Scan for the cell matching the given text and deliver its [X, Y] coordinate at center. 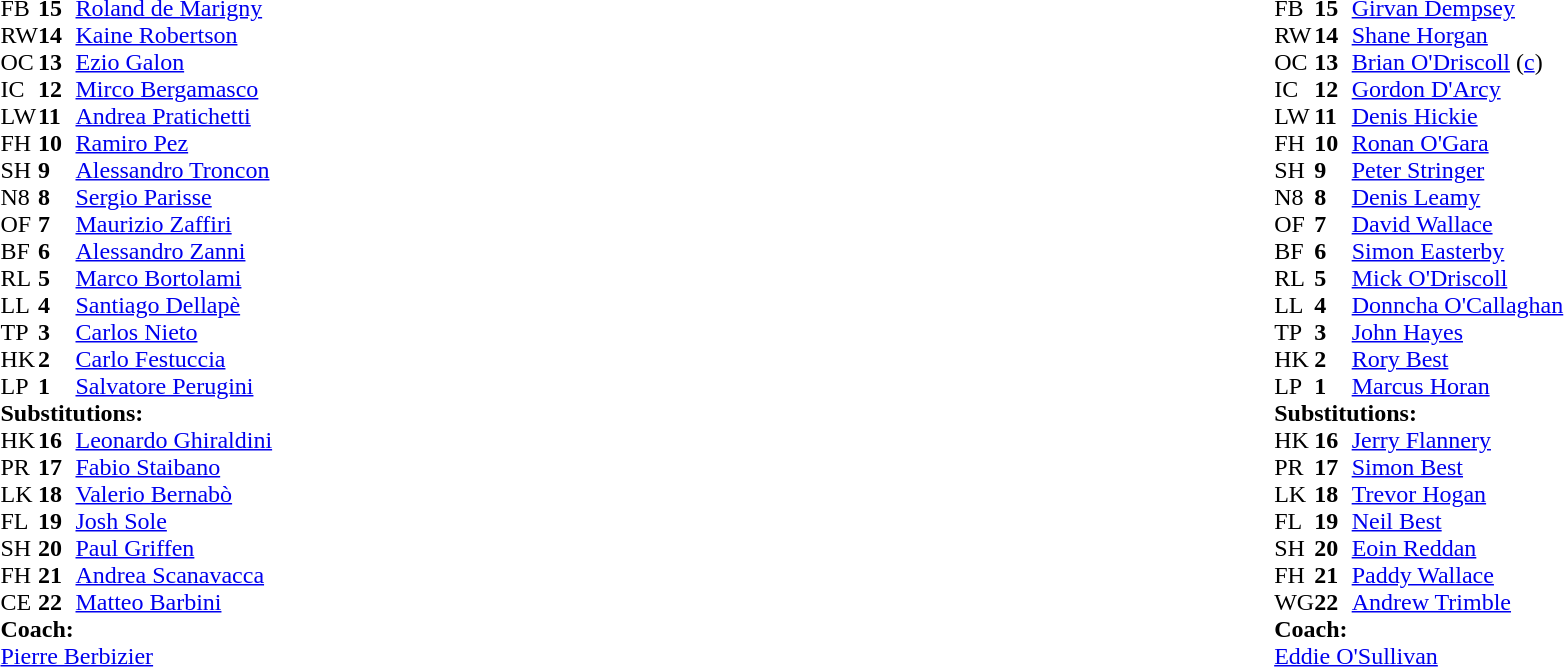
Marcus Horan [1458, 386]
Denis Hickie [1458, 116]
Paddy Wallace [1458, 576]
Jerry Flannery [1458, 440]
Paul Griffen [174, 548]
Peter Stringer [1458, 170]
Salvatore Perugini [174, 386]
Maurizio Zaffiri [174, 224]
Josh Sole [174, 522]
Matteo Barbini [174, 602]
Ramiro Pez [174, 144]
Gordon D'Arcy [1458, 90]
Simon Best [1458, 468]
Neil Best [1458, 522]
Andrea Scanavacca [174, 576]
Carlo Festuccia [174, 360]
Andrew Trimble [1458, 602]
Brian O'Driscoll (c) [1458, 62]
Trevor Hogan [1458, 494]
Shane Horgan [1458, 36]
Sergio Parisse [174, 198]
Denis Leamy [1458, 198]
Eoin Reddan [1458, 548]
Alessandro Zanni [174, 252]
Carlos Nieto [174, 332]
Donncha O'Callaghan [1458, 306]
Mick O'Driscoll [1458, 278]
David Wallace [1458, 224]
Ezio Galon [174, 62]
Santiago Dellapè [174, 306]
Leonardo Ghiraldini [174, 440]
Ronan O'Gara [1458, 144]
WG [1294, 602]
Mirco Bergamasco [174, 90]
Andrea Pratichetti [174, 116]
Alessandro Troncon [174, 170]
CE [19, 602]
Marco Bortolami [174, 278]
Valerio Bernabò [174, 494]
John Hayes [1458, 332]
Rory Best [1458, 360]
Simon Easterby [1458, 252]
Kaine Robertson [174, 36]
Fabio Staibano [174, 468]
